For the text-containing cell, return its midpoint in (x, y) coordinate format. 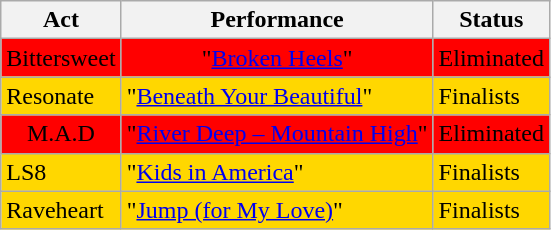
Performance (277, 20)
"Kids in America" (277, 172)
Bittersweet (61, 58)
M.A.D (61, 134)
Status (491, 20)
"Broken Heels" (277, 58)
"Jump (for My Love)" (277, 210)
Raveheart (61, 210)
Resonate (61, 96)
LS8 (61, 172)
Act (61, 20)
"Beneath Your Beautiful" (277, 96)
"River Deep – Mountain High" (277, 134)
